Identify which cell holds the provided text, then report its [x, y] central coordinate. 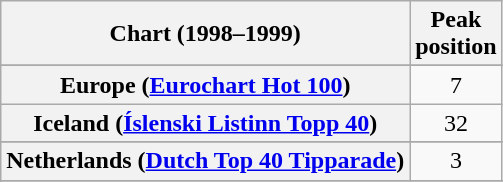
Peakposition [456, 34]
Netherlands (Dutch Top 40 Tipparade) [206, 161]
32 [456, 123]
Iceland (Íslenski Listinn Topp 40) [206, 123]
7 [456, 85]
3 [456, 161]
Chart (1998–1999) [206, 34]
Europe (Eurochart Hot 100) [206, 85]
